For the text-containing cell, return its midpoint in (x, y) coordinate format. 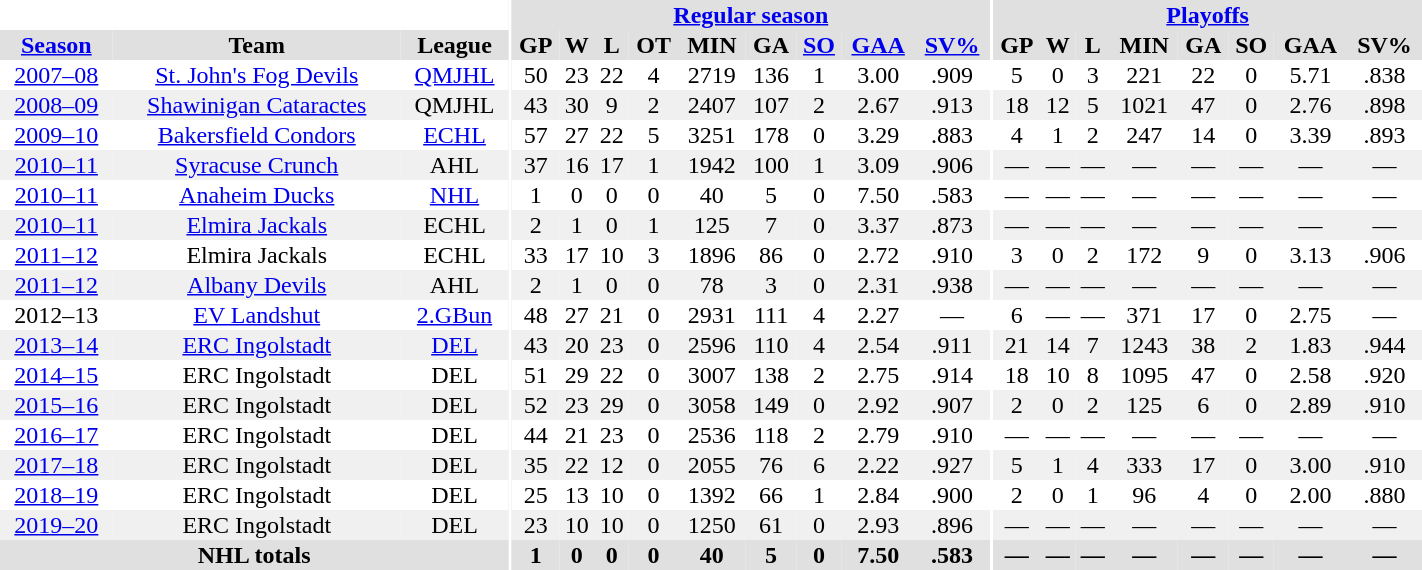
.838 (1384, 75)
51 (536, 375)
2017–18 (56, 465)
EV Landshut (257, 315)
.907 (952, 405)
.873 (952, 225)
20 (576, 345)
.938 (952, 285)
.883 (952, 135)
2596 (712, 345)
2055 (712, 465)
Anaheim Ducks (257, 195)
100 (772, 165)
2009–10 (56, 135)
8 (1092, 375)
2.93 (878, 525)
52 (536, 405)
League (455, 45)
.920 (1384, 375)
2.31 (878, 285)
NHL (455, 195)
50 (536, 75)
2.84 (878, 495)
333 (1144, 465)
1.83 (1310, 345)
118 (772, 435)
76 (772, 465)
1243 (1144, 345)
Team (257, 45)
44 (536, 435)
149 (772, 405)
Regular season (750, 15)
.911 (952, 345)
Playoffs (1208, 15)
2007–08 (56, 75)
1250 (712, 525)
3.39 (1310, 135)
2019–20 (56, 525)
NHL totals (254, 555)
37 (536, 165)
48 (536, 315)
57 (536, 135)
2.72 (878, 255)
1021 (1144, 105)
.900 (952, 495)
2.67 (878, 105)
3058 (712, 405)
2.92 (878, 405)
.896 (952, 525)
.898 (1384, 105)
2.79 (878, 435)
1942 (712, 165)
138 (772, 375)
OT (654, 45)
111 (772, 315)
2536 (712, 435)
.880 (1384, 495)
Syracuse Crunch (257, 165)
33 (536, 255)
.944 (1384, 345)
1392 (712, 495)
107 (772, 105)
3.13 (1310, 255)
.914 (952, 375)
1095 (1144, 375)
178 (772, 135)
30 (576, 105)
1896 (712, 255)
2.GBun (455, 315)
25 (536, 495)
3007 (712, 375)
Season (56, 45)
136 (772, 75)
110 (772, 345)
2931 (712, 315)
78 (712, 285)
.909 (952, 75)
5.71 (1310, 75)
2012–13 (56, 315)
247 (1144, 135)
3.29 (878, 135)
86 (772, 255)
2008–09 (56, 105)
2719 (712, 75)
221 (1144, 75)
2013–14 (56, 345)
2.58 (1310, 375)
38 (1204, 345)
2014–15 (56, 375)
172 (1144, 255)
2.22 (878, 465)
2.00 (1310, 495)
66 (772, 495)
2.89 (1310, 405)
Albany Devils (257, 285)
96 (1144, 495)
.893 (1384, 135)
3.37 (878, 225)
2.27 (878, 315)
Shawinigan Cataractes (257, 105)
2015–16 (56, 405)
2.76 (1310, 105)
371 (1144, 315)
St. John's Fog Devils (257, 75)
2407 (712, 105)
61 (772, 525)
2016–17 (56, 435)
Bakersfield Condors (257, 135)
3251 (712, 135)
3.09 (878, 165)
13 (576, 495)
2.54 (878, 345)
35 (536, 465)
2018–19 (56, 495)
16 (576, 165)
.927 (952, 465)
.913 (952, 105)
